Identify which cell holds the provided text, then report its (X, Y) central coordinate. 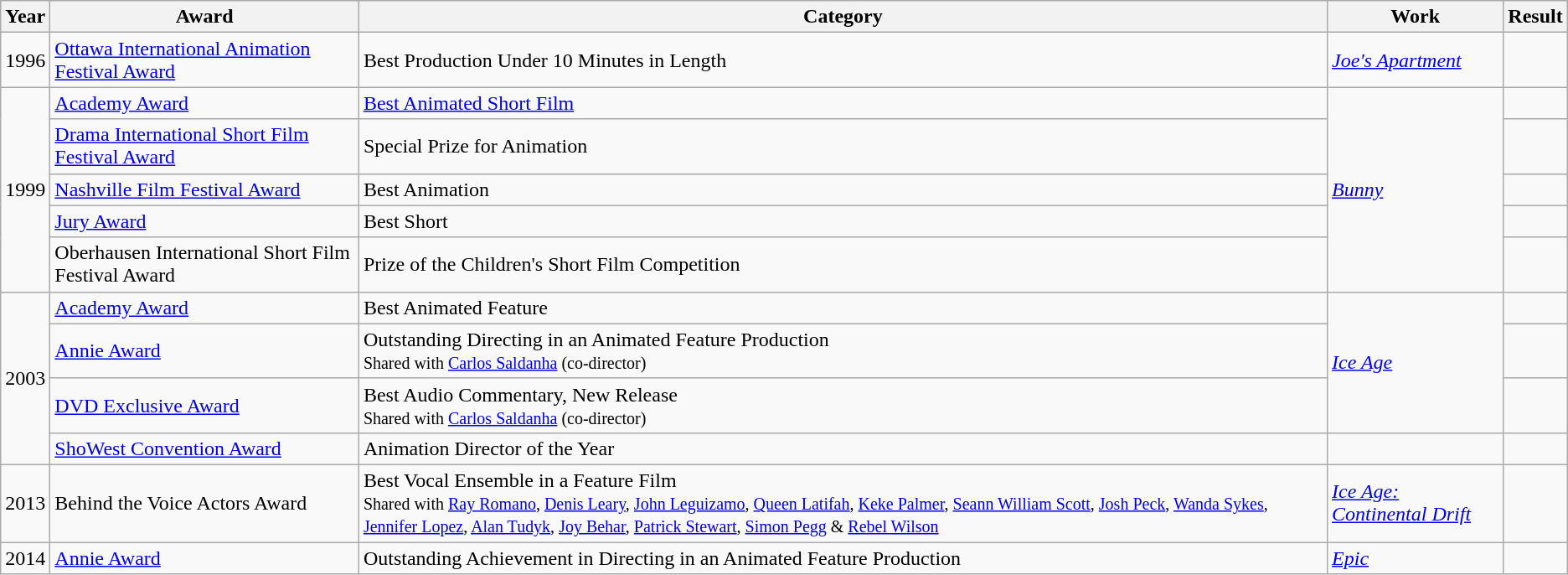
1996 (25, 60)
Outstanding Achievement in Directing in an Animated Feature Production (843, 557)
Best Production Under 10 Minutes in Length (843, 60)
Prize of the Children's Short Film Competition (843, 265)
2014 (25, 557)
Special Prize for Animation (843, 146)
ShoWest Convention Award (204, 448)
Ice Age (1416, 362)
DVD Exclusive Award (204, 406)
Ice Age: Continental Drift (1416, 503)
Category (843, 17)
Epic (1416, 557)
Jury Award (204, 221)
Work (1416, 17)
Best Animated Short Film (843, 103)
Outstanding Directing in an Animated Feature ProductionShared with Carlos Saldanha (co-director) (843, 350)
Nashville Film Festival Award (204, 189)
1999 (25, 189)
Behind the Voice Actors Award (204, 503)
Best Short (843, 221)
Best Animated Feature (843, 308)
Oberhausen International Short Film Festival Award (204, 265)
2003 (25, 378)
Result (1535, 17)
Joe's Apartment (1416, 60)
Drama International Short Film Festival Award (204, 146)
Award (204, 17)
Best Animation (843, 189)
2013 (25, 503)
Ottawa International Animation Festival Award (204, 60)
Best Audio Commentary, New ReleaseShared with Carlos Saldanha (co-director) (843, 406)
Animation Director of the Year (843, 448)
Bunny (1416, 189)
Year (25, 17)
